Output the (X, Y) coordinate of the center of the cell containing the given text.  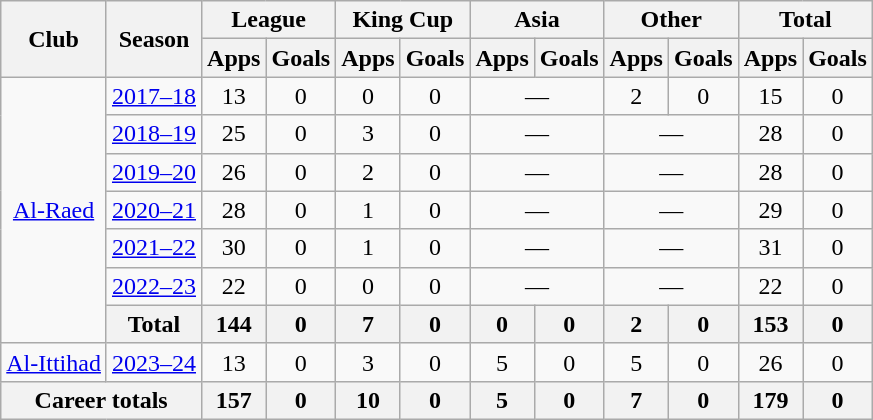
30 (234, 248)
157 (234, 400)
25 (234, 134)
15 (770, 96)
29 (770, 210)
2023–24 (154, 362)
2017–18 (154, 96)
179 (770, 400)
2022–23 (154, 286)
Al-Raed (54, 210)
153 (770, 324)
Career totals (102, 400)
10 (368, 400)
2021–22 (154, 248)
King Cup (403, 20)
2018–19 (154, 134)
Club (54, 39)
Al-Ittihad (54, 362)
144 (234, 324)
Season (154, 39)
2020–21 (154, 210)
Asia (537, 20)
Other (671, 20)
League (269, 20)
31 (770, 248)
2019–20 (154, 172)
